From the cell containing the given text, extract its center point as [x, y] coordinate. 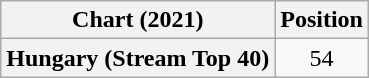
54 [322, 58]
Position [322, 20]
Chart (2021) [138, 20]
Hungary (Stream Top 40) [138, 58]
